Return [x, y] of the center of cell containing provided text 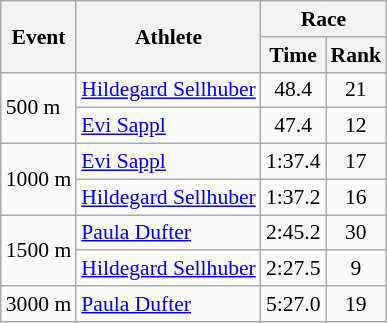
Rank [356, 55]
16 [356, 197]
Event [38, 36]
2:27.5 [294, 269]
48.4 [294, 90]
17 [356, 162]
30 [356, 233]
9 [356, 269]
Athlete [168, 36]
12 [356, 126]
1000 m [38, 180]
5:27.0 [294, 304]
1:37.4 [294, 162]
3000 m [38, 304]
1:37.2 [294, 197]
500 m [38, 108]
2:45.2 [294, 233]
47.4 [294, 126]
Race [324, 19]
19 [356, 304]
21 [356, 90]
Time [294, 55]
1500 m [38, 250]
